Determine the (X, Y) coordinate at the center of the cell enclosing the given text.  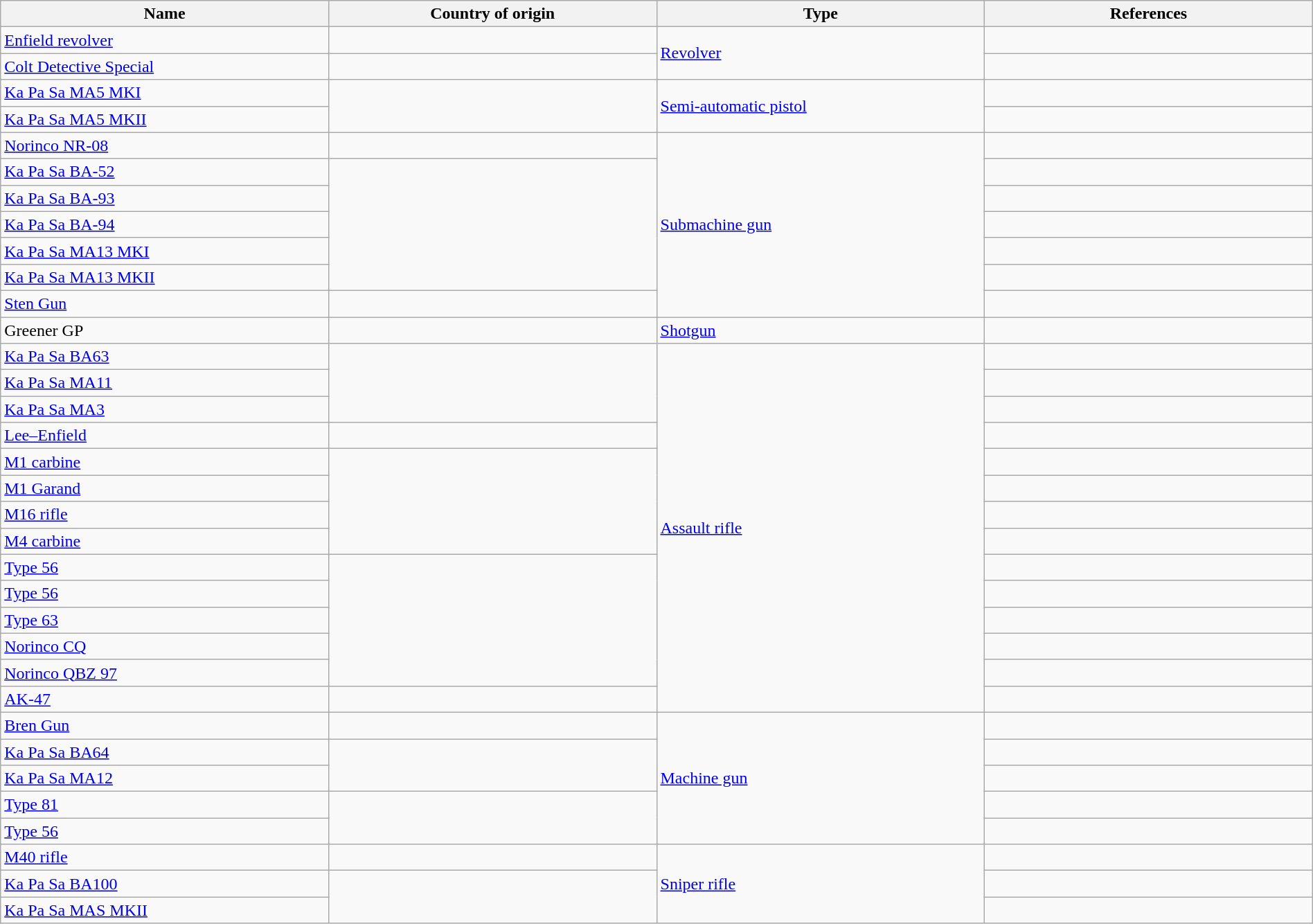
Type (821, 14)
Norinco NR-08 (165, 145)
Semi-automatic pistol (821, 106)
M4 carbine (165, 541)
Norinco QBZ 97 (165, 673)
Assault rifle (821, 528)
Submachine gun (821, 224)
Ka Pa Sa MA5 MKI (165, 93)
Norinco CQ (165, 646)
Sten Gun (165, 303)
Colt Detective Special (165, 66)
Greener GP (165, 330)
Type 81 (165, 805)
Ka Pa Sa MA3 (165, 409)
Bren Gun (165, 725)
Revolver (821, 53)
Name (165, 14)
Ka Pa Sa BA-52 (165, 172)
References (1149, 14)
Ka Pa Sa MAS MKII (165, 910)
Lee–Enfield (165, 436)
Ka Pa Sa MA11 (165, 383)
Ka Pa Sa MA5 MKII (165, 119)
Ka Pa Sa BA64 (165, 752)
M1 Garand (165, 488)
Ka Pa Sa MA13 MKI (165, 251)
M1 carbine (165, 462)
Ka Pa Sa BA-93 (165, 198)
Shotgun (821, 330)
Enfield revolver (165, 40)
Ka Pa Sa BA63 (165, 357)
Machine gun (821, 778)
Country of origin (492, 14)
Ka Pa Sa MA12 (165, 779)
Sniper rifle (821, 884)
AK-47 (165, 699)
M40 rifle (165, 858)
Ka Pa Sa BA-94 (165, 224)
Ka Pa Sa MA13 MKII (165, 277)
M16 rifle (165, 515)
Ka Pa Sa BA100 (165, 884)
Type 63 (165, 620)
